Search for the cell housing the specified text and yield its (x, y) center coordinate. 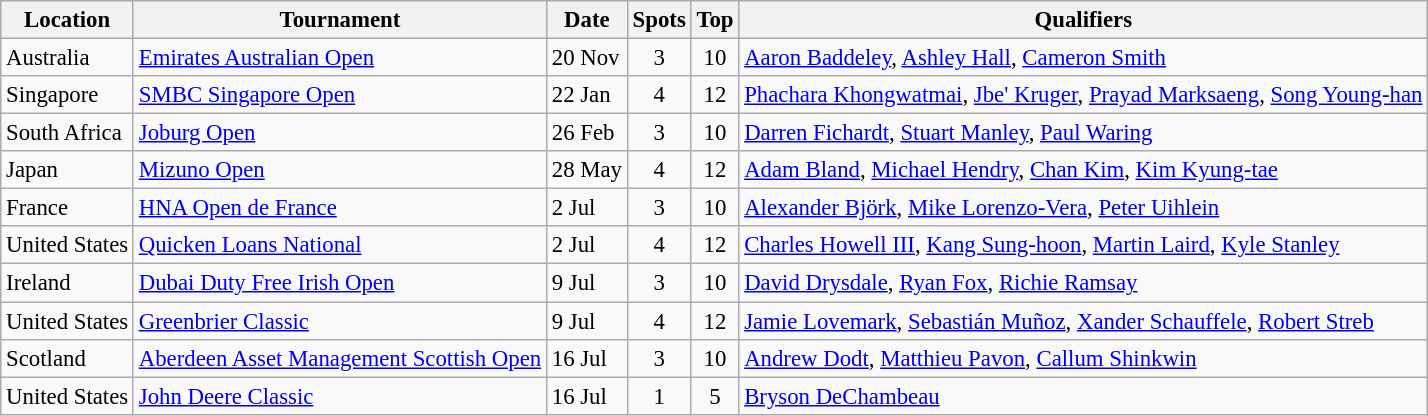
Emirates Australian Open (340, 58)
Qualifiers (1084, 20)
SMBC Singapore Open (340, 95)
Scotland (68, 358)
Dubai Duty Free Irish Open (340, 283)
John Deere Classic (340, 396)
1 (659, 396)
Date (586, 20)
Greenbrier Classic (340, 321)
Aberdeen Asset Management Scottish Open (340, 358)
20 Nov (586, 58)
HNA Open de France (340, 208)
Bryson DeChambeau (1084, 396)
Charles Howell III, Kang Sung-hoon, Martin Laird, Kyle Stanley (1084, 245)
Phachara Khongwatmai, Jbe' Kruger, Prayad Marksaeng, Song Young-han (1084, 95)
France (68, 208)
Adam Bland, Michael Hendry, Chan Kim, Kim Kyung-tae (1084, 170)
Location (68, 20)
Top (715, 20)
Ireland (68, 283)
Japan (68, 170)
28 May (586, 170)
5 (715, 396)
Aaron Baddeley, Ashley Hall, Cameron Smith (1084, 58)
Andrew Dodt, Matthieu Pavon, Callum Shinkwin (1084, 358)
Australia (68, 58)
South Africa (68, 133)
Jamie Lovemark, Sebastián Muñoz, Xander Schauffele, Robert Streb (1084, 321)
David Drysdale, Ryan Fox, Richie Ramsay (1084, 283)
Joburg Open (340, 133)
26 Feb (586, 133)
Darren Fichardt, Stuart Manley, Paul Waring (1084, 133)
Quicken Loans National (340, 245)
Tournament (340, 20)
Singapore (68, 95)
Spots (659, 20)
Alexander Björk, Mike Lorenzo-Vera, Peter Uihlein (1084, 208)
Mizuno Open (340, 170)
22 Jan (586, 95)
